Output the [X, Y] coordinate of the center of the cell containing the given text.  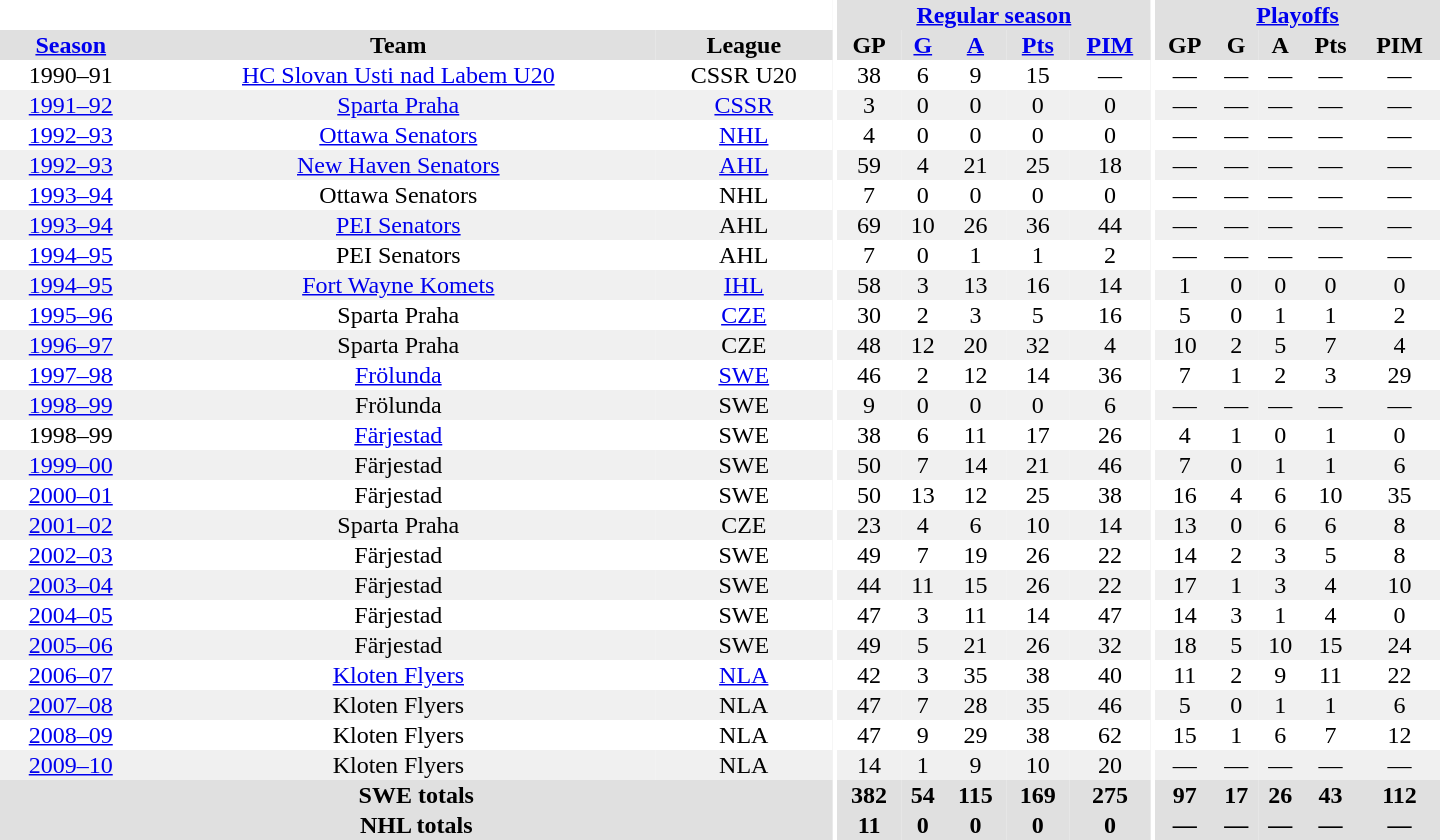
HC Slovan Usti nad Labem U20 [399, 75]
1990–91 [71, 75]
1997–98 [71, 375]
28 [976, 705]
54 [923, 795]
40 [1110, 675]
1999–00 [71, 465]
2002–03 [71, 555]
SWE totals [416, 795]
59 [868, 165]
2003–04 [71, 585]
2009–10 [71, 765]
69 [868, 225]
23 [868, 525]
IHL [744, 285]
2001–02 [71, 525]
League [744, 45]
1996–97 [71, 345]
2007–08 [71, 705]
CSSR U20 [744, 75]
1991–92 [71, 105]
Fort Wayne Komets [399, 285]
Regular season [994, 15]
275 [1110, 795]
42 [868, 675]
30 [868, 315]
New Haven Senators [399, 165]
58 [868, 285]
Playoffs [1298, 15]
2008–09 [71, 735]
382 [868, 795]
2004–05 [71, 615]
Team [399, 45]
NHL totals [416, 825]
43 [1330, 795]
2005–06 [71, 645]
48 [868, 345]
97 [1184, 795]
169 [1038, 795]
24 [1400, 645]
112 [1400, 795]
CSSR [744, 105]
115 [976, 795]
62 [1110, 735]
1995–96 [71, 315]
Season [71, 45]
19 [976, 555]
2006–07 [71, 675]
2000–01 [71, 495]
